Output the [X, Y] coordinate of the center of the cell containing the given text.  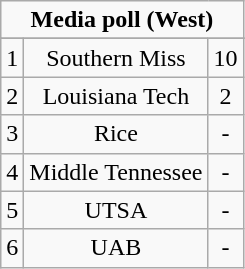
UAB [116, 248]
Media poll (West) [122, 20]
Louisiana Tech [116, 96]
Middle Tennessee [116, 172]
3 [12, 134]
Rice [116, 134]
10 [226, 58]
Southern Miss [116, 58]
6 [12, 248]
UTSA [116, 210]
1 [12, 58]
5 [12, 210]
4 [12, 172]
